Scan for the cell matching the given text and deliver its (x, y) coordinate at center. 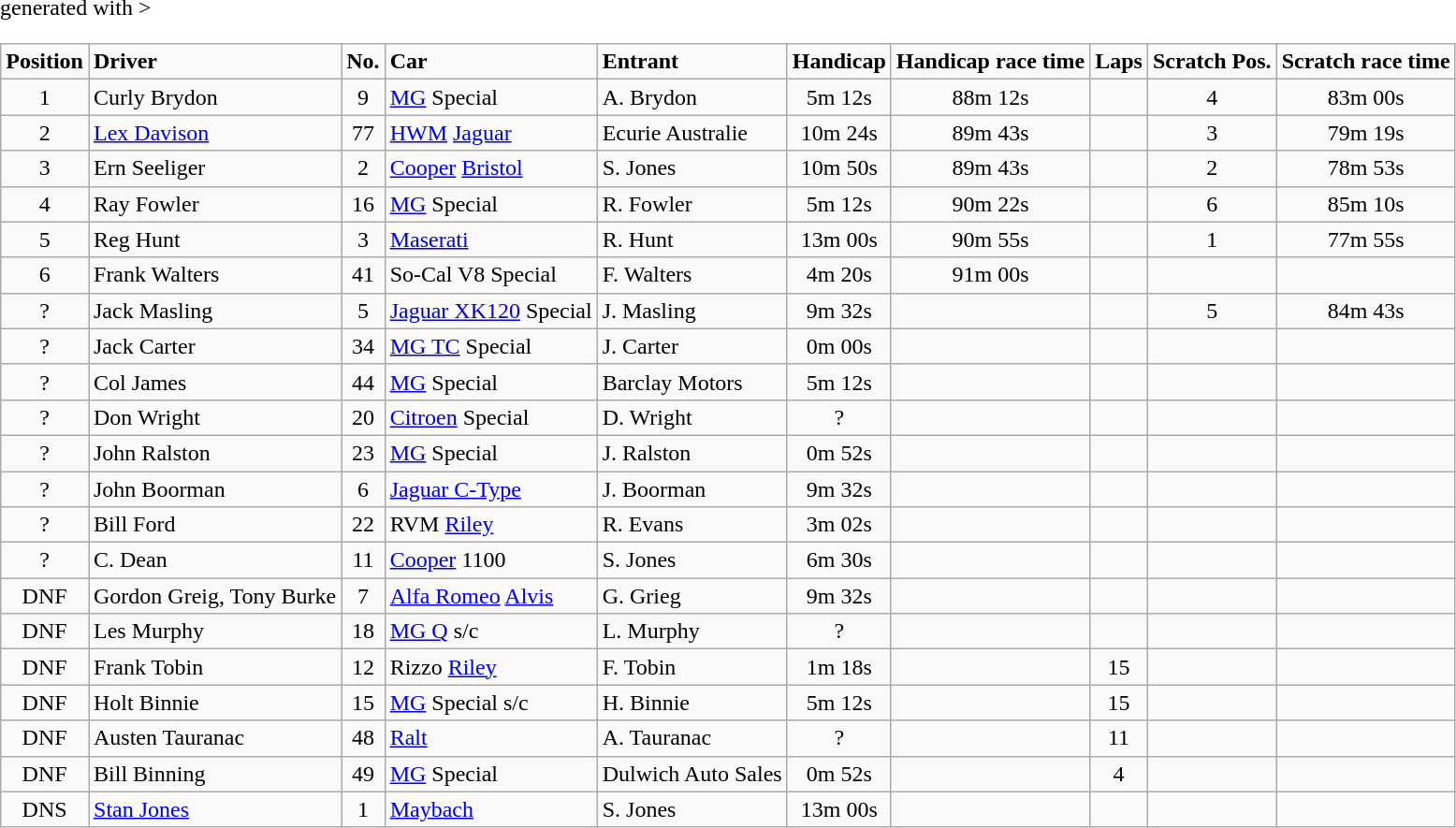
6m 30s (838, 560)
23 (363, 453)
Reg Hunt (214, 240)
Don Wright (214, 417)
MG Special s/c (490, 703)
77m 55s (1366, 240)
10m 50s (838, 168)
44 (363, 382)
J. Ralston (692, 453)
DNS (45, 809)
Frank Walters (214, 275)
83m 00s (1366, 97)
20 (363, 417)
Ray Fowler (214, 204)
Handicap race time (990, 62)
4m 20s (838, 275)
F. Tobin (692, 667)
Ecurie Australie (692, 133)
Maybach (490, 809)
0m 00s (838, 346)
R. Hunt (692, 240)
84m 43s (1366, 311)
MG Q s/c (490, 632)
J. Masling (692, 311)
Alfa Romeo Alvis (490, 596)
A. Brydon (692, 97)
Ern Seeliger (214, 168)
So-Cal V8 Special (490, 275)
Jack Carter (214, 346)
34 (363, 346)
16 (363, 204)
Position (45, 62)
10m 24s (838, 133)
Jack Masling (214, 311)
Stan Jones (214, 809)
G. Grieg (692, 596)
Bill Ford (214, 525)
Ralt (490, 738)
A. Tauranac (692, 738)
H. Binnie (692, 703)
Jaguar C-Type (490, 489)
90m 55s (990, 240)
3m 02s (838, 525)
12 (363, 667)
Frank Tobin (214, 667)
48 (363, 738)
7 (363, 596)
MG TC Special (490, 346)
Holt Binnie (214, 703)
49 (363, 774)
HWM Jaguar (490, 133)
Jaguar XK120 Special (490, 311)
Handicap (838, 62)
J. Carter (692, 346)
Laps (1119, 62)
Austen Tauranac (214, 738)
85m 10s (1366, 204)
Dulwich Auto Sales (692, 774)
John Ralston (214, 453)
C. Dean (214, 560)
Col James (214, 382)
No. (363, 62)
L. Murphy (692, 632)
1m 18s (838, 667)
Rizzo Riley (490, 667)
J. Boorman (692, 489)
Curly Brydon (214, 97)
77 (363, 133)
79m 19s (1366, 133)
R. Fowler (692, 204)
Bill Binning (214, 774)
D. Wright (692, 417)
78m 53s (1366, 168)
R. Evans (692, 525)
91m 00s (990, 275)
88m 12s (990, 97)
22 (363, 525)
Lex Davison (214, 133)
9 (363, 97)
Barclay Motors (692, 382)
Maserati (490, 240)
RVM Riley (490, 525)
90m 22s (990, 204)
F. Walters (692, 275)
Citroen Special (490, 417)
18 (363, 632)
Cooper Bristol (490, 168)
John Boorman (214, 489)
Cooper 1100 (490, 560)
Car (490, 62)
Scratch race time (1366, 62)
Scratch Pos. (1212, 62)
Gordon Greig, Tony Burke (214, 596)
Entrant (692, 62)
Driver (214, 62)
Les Murphy (214, 632)
41 (363, 275)
